Locate the cell with the specified text and output its [X, Y] center coordinate. 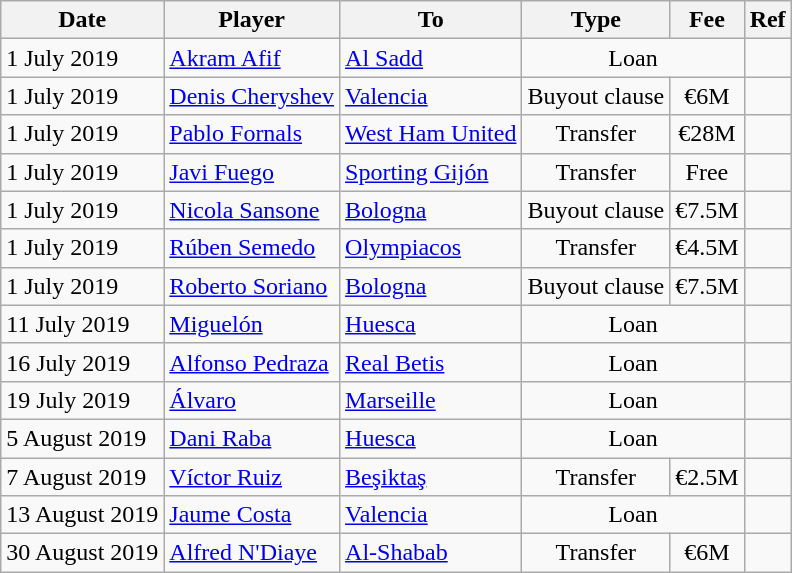
Marseille [431, 400]
Javi Fuego [252, 172]
Akram Afif [252, 58]
Al-Shabab [431, 553]
€4.5M [707, 248]
7 August 2019 [82, 477]
Al Sadd [431, 58]
16 July 2019 [82, 362]
Alfred N'Diaye [252, 553]
Alfonso Pedraza [252, 362]
Jaume Costa [252, 515]
30 August 2019 [82, 553]
Rúben Semedo [252, 248]
Sporting Gijón [431, 172]
Date [82, 20]
Dani Raba [252, 438]
Ref [768, 20]
19 July 2019 [82, 400]
5 August 2019 [82, 438]
Fee [707, 20]
Nicola Sansone [252, 210]
Olympiacos [431, 248]
€2.5M [707, 477]
To [431, 20]
11 July 2019 [82, 324]
Miguelón [252, 324]
Free [707, 172]
Álvaro [252, 400]
Pablo Fornals [252, 134]
West Ham United [431, 134]
Denis Cheryshev [252, 96]
€28M [707, 134]
Roberto Soriano [252, 286]
Víctor Ruiz [252, 477]
Real Betis [431, 362]
13 August 2019 [82, 515]
Beşiktaş [431, 477]
Type [596, 20]
Player [252, 20]
